Scan for the cell matching the given text and deliver its (x, y) coordinate at center. 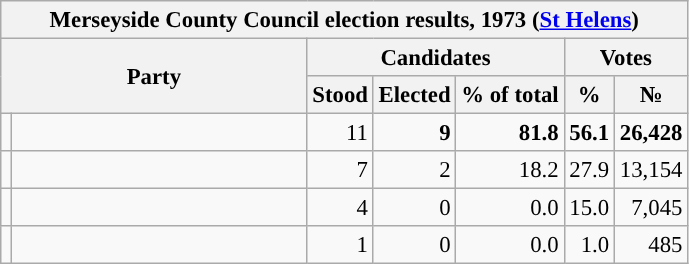
15.0 (589, 208)
56.1 (589, 133)
485 (650, 245)
Stood (340, 95)
№ (650, 95)
81.8 (510, 133)
26,428 (650, 133)
27.9 (589, 170)
Votes (626, 58)
Candidates (436, 58)
Elected (414, 95)
2 (414, 170)
% (589, 95)
18.2 (510, 170)
Merseyside County Council election results, 1973 (St Helens) (344, 20)
7 (340, 170)
% of total (510, 95)
7,045 (650, 208)
9 (414, 133)
13,154 (650, 170)
4 (340, 208)
11 (340, 133)
1 (340, 245)
Party (154, 76)
1.0 (589, 245)
